Return (X, Y) of the center of cell containing provided text 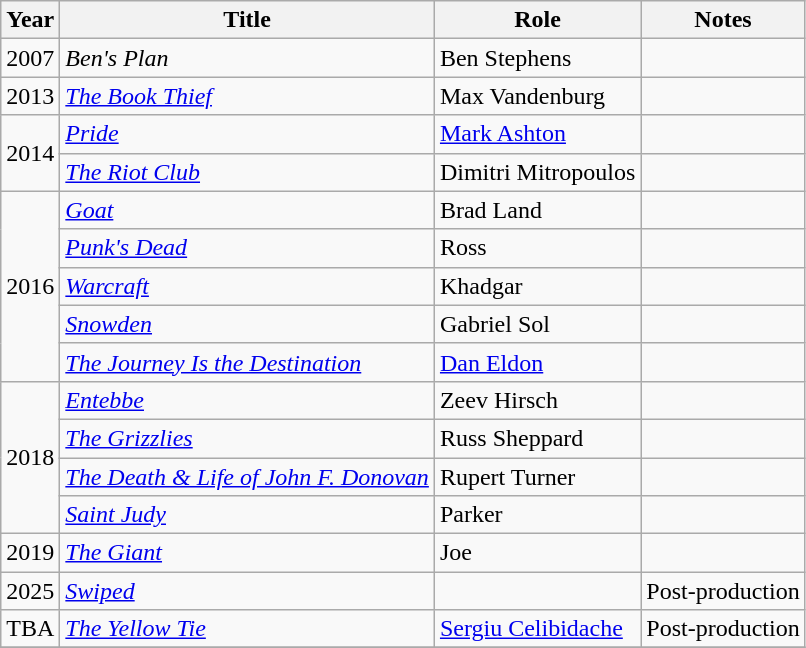
Gabriel Sol (537, 324)
The Journey Is the Destination (248, 362)
Snowden (248, 324)
Joe (537, 553)
Notes (723, 20)
Zeev Hirsch (537, 400)
2025 (30, 591)
Max Vandenburg (537, 96)
2016 (30, 286)
The Death & Life of John F. Donovan (248, 477)
Khadgar (537, 286)
2019 (30, 553)
Rupert Turner (537, 477)
Saint Judy (248, 515)
Russ Sheppard (537, 438)
2018 (30, 457)
2013 (30, 96)
The Giant (248, 553)
Dimitri Mitropoulos (537, 172)
Parker (537, 515)
Warcraft (248, 286)
The Grizzlies (248, 438)
TBA (30, 629)
Entebbe (248, 400)
Title (248, 20)
Ben's Plan (248, 58)
Pride (248, 134)
2007 (30, 58)
Ross (537, 248)
Ben Stephens (537, 58)
Year (30, 20)
Goat (248, 210)
Swiped (248, 591)
Sergiu Celibidache (537, 629)
The Riot Club (248, 172)
2014 (30, 153)
Dan Eldon (537, 362)
Punk's Dead (248, 248)
The Book Thief (248, 96)
Brad Land (537, 210)
Mark Ashton (537, 134)
The Yellow Tie (248, 629)
Role (537, 20)
